Extract the (x, y) coordinate from the center of the cell holding the provided text.  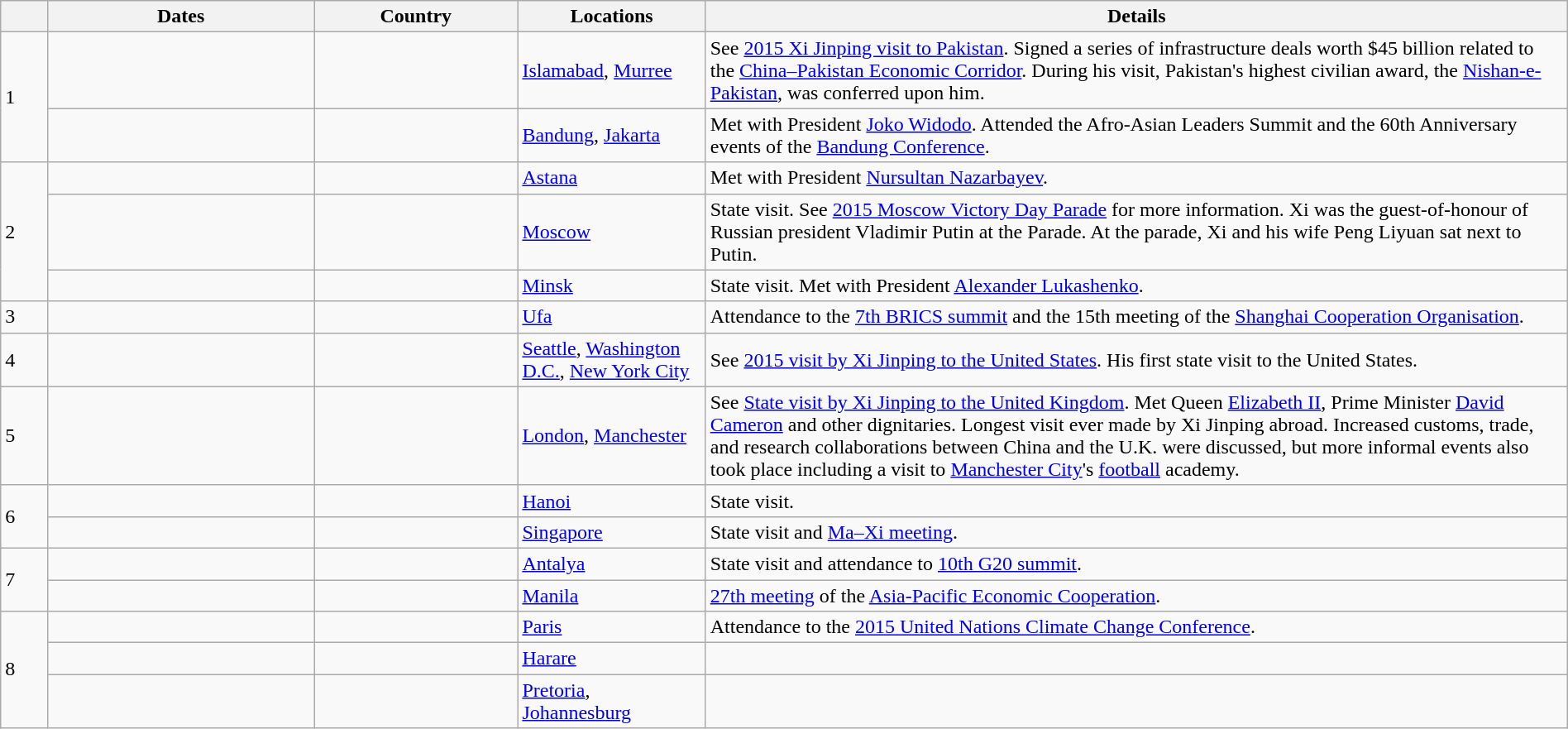
6 (25, 516)
8 (25, 670)
Bandung, Jakarta (612, 136)
3 (25, 317)
Paris (612, 627)
Manila (612, 595)
Astana (612, 178)
State visit. Met with President Alexander Lukashenko. (1136, 285)
Met with President Nursultan Nazarbayev. (1136, 178)
State visit. (1136, 501)
Pretoria, Johannesburg (612, 702)
Met with President Joko Widodo. Attended the Afro-Asian Leaders Summit and the 60th Anniversary events of the Bandung Conference. (1136, 136)
4 (25, 359)
See 2015 visit by Xi Jinping to the United States. His first state visit to the United States. (1136, 359)
Details (1136, 17)
London, Manchester (612, 435)
Country (416, 17)
Harare (612, 659)
2 (25, 232)
27th meeting of the Asia-Pacific Economic Cooperation. (1136, 595)
Islamabad, Murree (612, 70)
7 (25, 579)
Dates (181, 17)
Moscow (612, 232)
Ufa (612, 317)
Singapore (612, 532)
5 (25, 435)
Hanoi (612, 501)
Minsk (612, 285)
1 (25, 98)
Antalya (612, 564)
State visit and Ma–Xi meeting. (1136, 532)
Attendance to the 2015 United Nations Climate Change Conference. (1136, 627)
Locations (612, 17)
Seattle, Washington D.C., New York City (612, 359)
State visit and attendance to 10th G20 summit. (1136, 564)
Attendance to the 7th BRICS summit and the 15th meeting of the Shanghai Cooperation Organisation. (1136, 317)
